Scan for the cell matching the given text and deliver its (X, Y) coordinate at center. 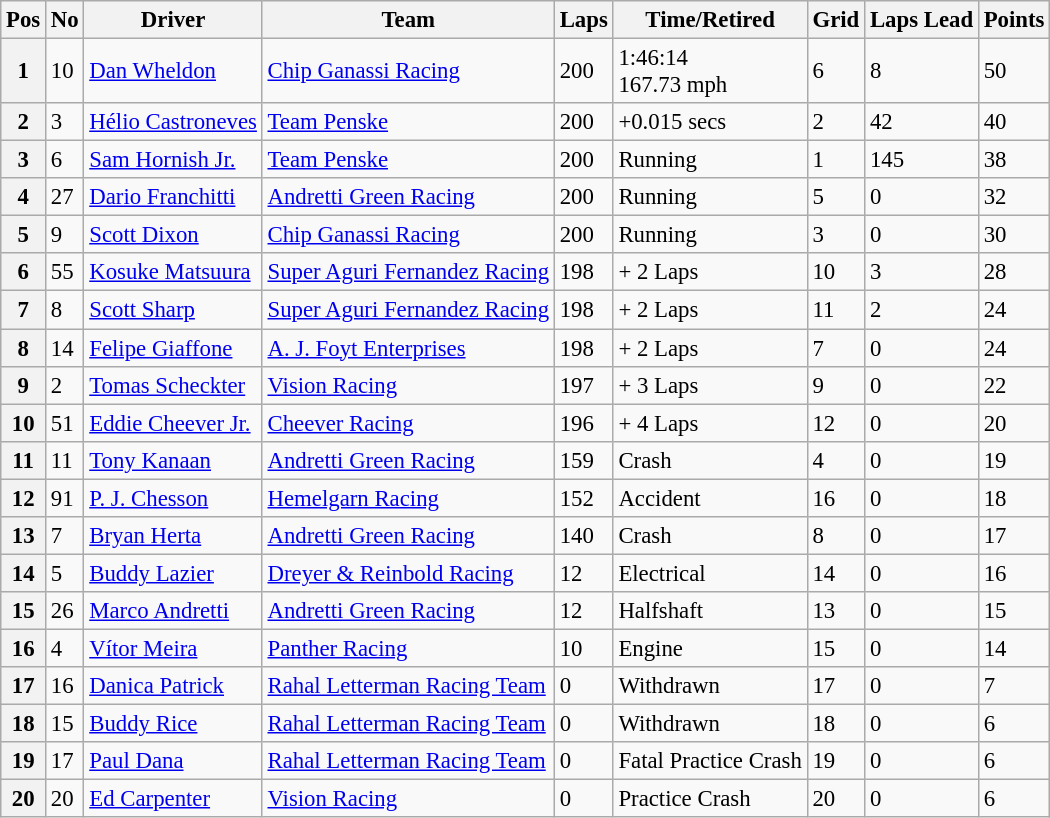
Accident (710, 498)
Laps (584, 20)
Dan Wheldon (173, 72)
A. J. Foyt Enterprises (408, 348)
196 (584, 423)
Laps Lead (922, 20)
Tony Kanaan (173, 460)
91 (65, 498)
+0.015 secs (710, 122)
Engine (710, 648)
26 (65, 611)
Danica Patrick (173, 686)
22 (1014, 385)
Vítor Meira (173, 648)
Felipe Giaffone (173, 348)
Electrical (710, 573)
Marco Andretti (173, 611)
152 (584, 498)
Practice Crash (710, 799)
51 (65, 423)
Dario Franchitti (173, 197)
27 (65, 197)
Ed Carpenter (173, 799)
40 (1014, 122)
Scott Dixon (173, 235)
Time/Retired (710, 20)
Team (408, 20)
55 (65, 273)
Dreyer & Reinbold Racing (408, 573)
Paul Dana (173, 761)
197 (584, 385)
Fatal Practice Crash (710, 761)
Kosuke Matsuura (173, 273)
Eddie Cheever Jr. (173, 423)
42 (922, 122)
28 (1014, 273)
Halfshaft (710, 611)
+ 3 Laps (710, 385)
Hélio Castroneves (173, 122)
Cheever Racing (408, 423)
Points (1014, 20)
Grid (836, 20)
Bryan Herta (173, 536)
140 (584, 536)
32 (1014, 197)
38 (1014, 160)
+ 4 Laps (710, 423)
Sam Hornish Jr. (173, 160)
1:46:14167.73 mph (710, 72)
Hemelgarn Racing (408, 498)
No (65, 20)
50 (1014, 72)
Buddy Lazier (173, 573)
Pos (24, 20)
Driver (173, 20)
159 (584, 460)
145 (922, 160)
30 (1014, 235)
Panther Racing (408, 648)
Buddy Rice (173, 724)
Tomas Scheckter (173, 385)
Scott Sharp (173, 310)
P. J. Chesson (173, 498)
